From the cell containing the given text, extract its center point as (X, Y) coordinate. 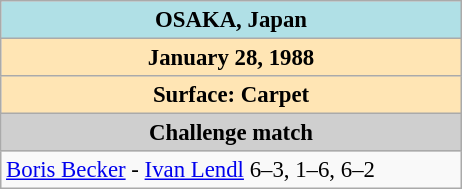
January 28, 1988 (232, 58)
Boris Becker - Ivan Lendl 6–3, 1–6, 6–2 (232, 170)
OSAKA, Japan (232, 20)
Challenge match (232, 133)
Surface: Carpet (232, 95)
